Extract the [x, y] coordinate from the center of the cell holding the provided text.  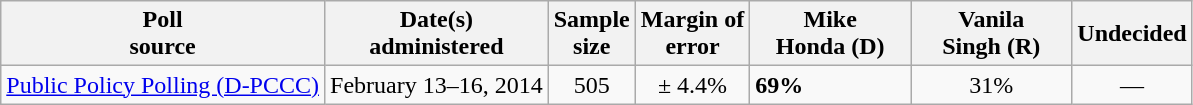
± 4.4% [692, 85]
Samplesize [592, 34]
Pollsource [163, 34]
505 [592, 85]
Undecided [1132, 34]
Margin oferror [692, 34]
Date(s)administered [437, 34]
February 13–16, 2014 [437, 85]
MikeHonda (D) [830, 34]
VanilaSingh (R) [992, 34]
— [1132, 85]
31% [992, 85]
69% [830, 85]
Public Policy Polling (D-PCCC) [163, 85]
